Determine the [X, Y] coordinate at the center of the cell enclosing the given text.  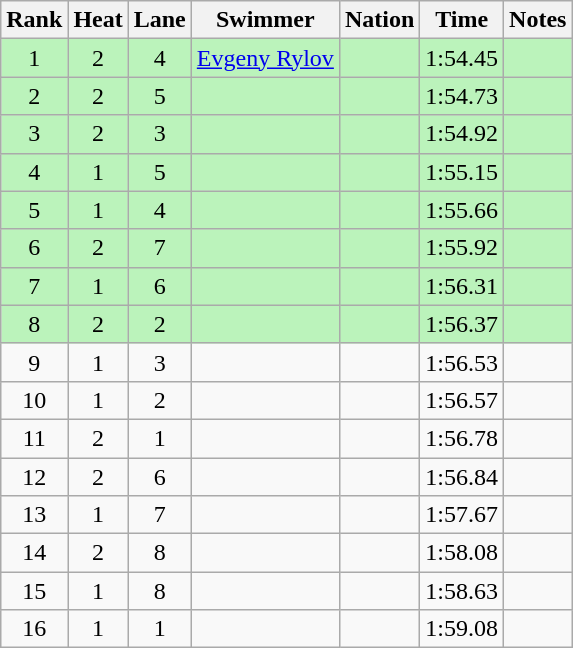
Rank [34, 20]
Time [462, 20]
11 [34, 438]
15 [34, 591]
1:54.73 [462, 96]
1:55.92 [462, 248]
Lane [160, 20]
1:54.45 [462, 58]
1:55.66 [462, 210]
1:56.37 [462, 324]
1:59.08 [462, 629]
1:57.67 [462, 515]
1:58.63 [462, 591]
12 [34, 477]
1:56.31 [462, 286]
10 [34, 400]
14 [34, 553]
Heat [98, 20]
1:55.15 [462, 172]
Notes [538, 20]
16 [34, 629]
1:54.92 [462, 134]
9 [34, 362]
13 [34, 515]
1:56.53 [462, 362]
1:58.08 [462, 553]
Evgeny Rylov [265, 58]
1:56.57 [462, 400]
1:56.84 [462, 477]
Swimmer [265, 20]
Nation [379, 20]
1:56.78 [462, 438]
